Find where the given text appears and provide that cell's center as [x, y] coordinate. 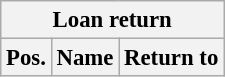
Name [85, 58]
Loan return [112, 20]
Return to [172, 58]
Pos. [26, 58]
